Capture the cell that displays the provided text and extract its [X, Y] central coordinate. 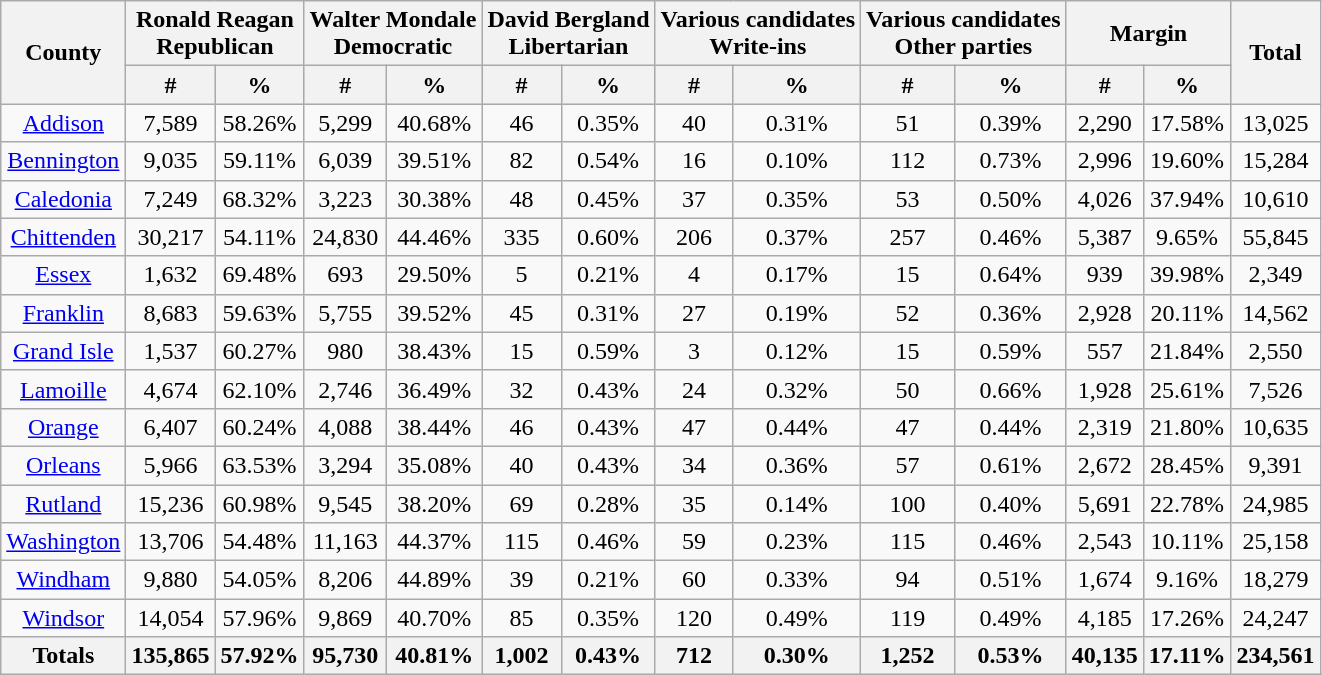
39.98% [1187, 275]
1,674 [1104, 580]
2,319 [1104, 427]
10,610 [1276, 199]
Essex [64, 275]
27 [694, 313]
Rutland [64, 503]
38.43% [434, 351]
14,054 [170, 618]
58.26% [260, 123]
335 [522, 237]
62.10% [260, 389]
52 [908, 313]
Lamoille [64, 389]
45 [522, 313]
57 [908, 465]
5,387 [1104, 237]
8,683 [170, 313]
57.92% [260, 656]
40.70% [434, 618]
0.33% [797, 580]
15,284 [1276, 161]
29.50% [434, 275]
0.40% [1010, 503]
0.73% [1010, 161]
55,845 [1276, 237]
44.46% [434, 237]
1,632 [170, 275]
Orleans [64, 465]
Windham [64, 580]
5 [522, 275]
69.48% [260, 275]
32 [522, 389]
0.10% [797, 161]
0.14% [797, 503]
Walter MondaleDemocratic [393, 34]
0.60% [608, 237]
37 [694, 199]
95,730 [346, 656]
4,674 [170, 389]
135,865 [170, 656]
59.63% [260, 313]
0.54% [608, 161]
21.84% [1187, 351]
Orange [64, 427]
206 [694, 237]
7,526 [1276, 389]
0.23% [797, 542]
14,562 [1276, 313]
51 [908, 123]
21.80% [1187, 427]
39.52% [434, 313]
24,247 [1276, 618]
11,163 [346, 542]
6,407 [170, 427]
50 [908, 389]
44.37% [434, 542]
60.24% [260, 427]
39.51% [434, 161]
2,996 [1104, 161]
257 [908, 237]
4,026 [1104, 199]
25,158 [1276, 542]
0.17% [797, 275]
Bennington [64, 161]
Margin [1148, 34]
9.65% [1187, 237]
24,830 [346, 237]
40,135 [1104, 656]
0.30% [797, 656]
0.53% [1010, 656]
57.96% [260, 618]
9,545 [346, 503]
60.98% [260, 503]
1,928 [1104, 389]
0.32% [797, 389]
94 [908, 580]
63.53% [260, 465]
234,561 [1276, 656]
Ronald ReaganRepublican [215, 34]
19.60% [1187, 161]
0.12% [797, 351]
15,236 [170, 503]
18,279 [1276, 580]
38.44% [434, 427]
693 [346, 275]
112 [908, 161]
5,691 [1104, 503]
10,635 [1276, 427]
85 [522, 618]
6,039 [346, 161]
Various candidatesWrite-ins [758, 34]
7,589 [170, 123]
8,206 [346, 580]
82 [522, 161]
Grand Isle [64, 351]
5,299 [346, 123]
1,002 [522, 656]
County [64, 52]
60.27% [260, 351]
40.81% [434, 656]
4,088 [346, 427]
9.16% [1187, 580]
68.32% [260, 199]
54.05% [260, 580]
1,537 [170, 351]
25.61% [1187, 389]
54.48% [260, 542]
0.64% [1010, 275]
Washington [64, 542]
Windsor [64, 618]
2,928 [1104, 313]
939 [1104, 275]
100 [908, 503]
2,543 [1104, 542]
2,746 [346, 389]
36.49% [434, 389]
38.20% [434, 503]
David BerglandLibertarian [568, 34]
69 [522, 503]
5,755 [346, 313]
4,185 [1104, 618]
24 [694, 389]
7,249 [170, 199]
48 [522, 199]
34 [694, 465]
60 [694, 580]
5,966 [170, 465]
0.50% [1010, 199]
0.66% [1010, 389]
3,223 [346, 199]
1,252 [908, 656]
3 [694, 351]
20.11% [1187, 313]
59 [694, 542]
40.68% [434, 123]
Total [1276, 52]
0.61% [1010, 465]
13,706 [170, 542]
0.39% [1010, 123]
557 [1104, 351]
28.45% [1187, 465]
Chittenden [64, 237]
0.45% [608, 199]
0.37% [797, 237]
35 [694, 503]
0.19% [797, 313]
17.58% [1187, 123]
54.11% [260, 237]
16 [694, 161]
30.38% [434, 199]
2,290 [1104, 123]
712 [694, 656]
119 [908, 618]
9,391 [1276, 465]
2,672 [1104, 465]
59.11% [260, 161]
2,349 [1276, 275]
2,550 [1276, 351]
Addison [64, 123]
30,217 [170, 237]
22.78% [1187, 503]
3,294 [346, 465]
0.51% [1010, 580]
Totals [64, 656]
Franklin [64, 313]
9,035 [170, 161]
4 [694, 275]
980 [346, 351]
Various candidatesOther parties [964, 34]
120 [694, 618]
10.11% [1187, 542]
44.89% [434, 580]
24,985 [1276, 503]
9,869 [346, 618]
53 [908, 199]
35.08% [434, 465]
37.94% [1187, 199]
9,880 [170, 580]
17.11% [1187, 656]
Caledonia [64, 199]
17.26% [1187, 618]
0.28% [608, 503]
13,025 [1276, 123]
39 [522, 580]
